Provide the (x, y) coordinate of the cell's center where the given text is located.  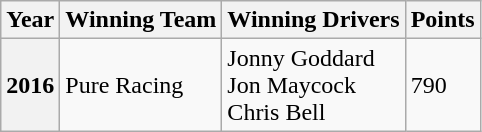
Points (442, 20)
Pure Racing (141, 85)
Year (30, 20)
Winning Drivers (314, 20)
Jonny GoddardJon MaycockChris Bell (314, 85)
790 (442, 85)
Winning Team (141, 20)
2016 (30, 85)
